Pinpoint the cell where the given text exists, returning its (x, y) midpoint coordinate. 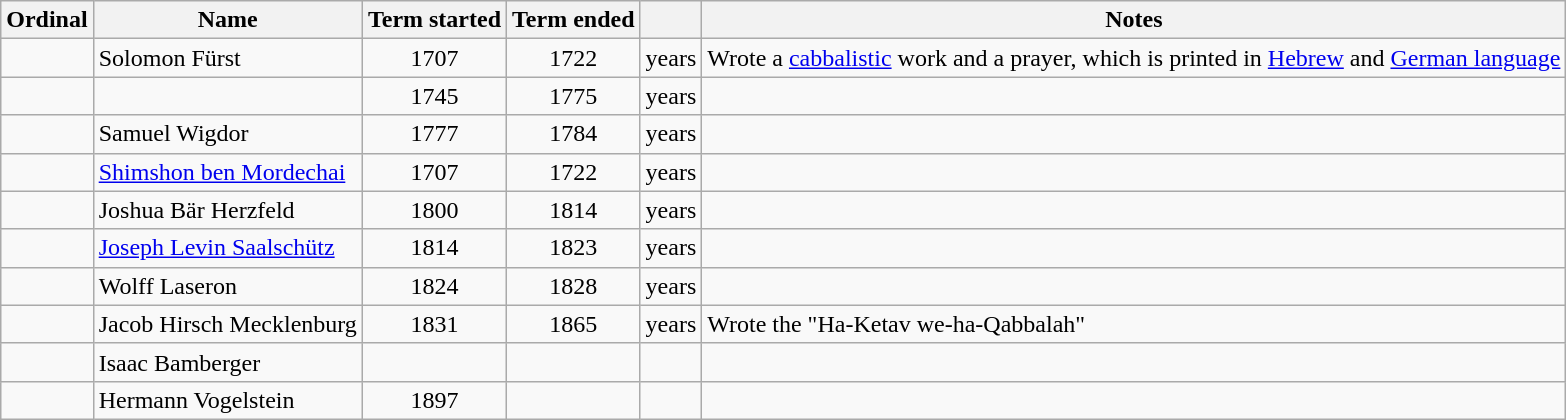
1865 (574, 324)
Jacob Hirsch Mecklenburg (228, 324)
Term started (434, 20)
Samuel Wigdor (228, 134)
Wrote a cabbalistic work and a prayer, which is printed in Hebrew and German language (1134, 58)
1777 (434, 134)
1823 (574, 248)
Wolff Laseron (228, 286)
Name (228, 20)
Wrote the "Ha-Ketav we-ha-Qabbalah" (1134, 324)
Hermann Vogelstein (228, 400)
Joshua Bär Herzfeld (228, 210)
1775 (574, 96)
1831 (434, 324)
Isaac Bamberger (228, 362)
Term ended (574, 20)
Joseph Levin Saalschütz (228, 248)
1800 (434, 210)
1784 (574, 134)
1745 (434, 96)
Shimshon ben Mordechai (228, 172)
Ordinal (47, 20)
Notes (1134, 20)
1828 (574, 286)
1824 (434, 286)
1897 (434, 400)
Solomon Fürst (228, 58)
